Return the [x, y] coordinate for the center point of the cell that contains the specified text.  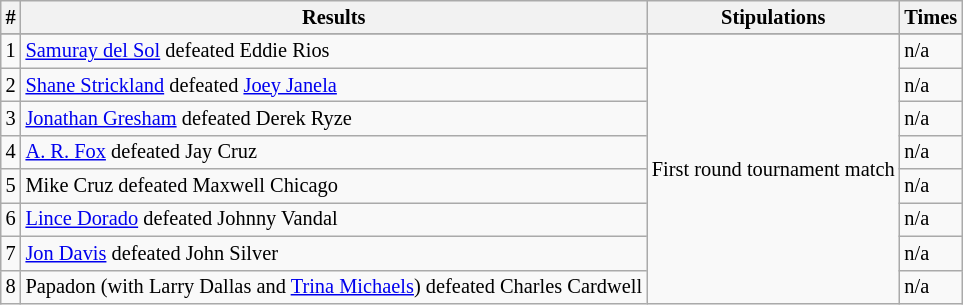
5 [11, 186]
Jonathan Gresham defeated Derek Ryze [334, 118]
First round tournament match [774, 168]
8 [11, 287]
Samuray del Sol defeated Eddie Rios [334, 51]
# [11, 17]
A. R. Fox defeated Jay Cruz [334, 152]
7 [11, 253]
Papadon (with Larry Dallas and Trina Michaels) defeated Charles Cardwell [334, 287]
Times [932, 17]
1 [11, 51]
6 [11, 219]
Lince Dorado defeated Johnny Vandal [334, 219]
4 [11, 152]
Mike Cruz defeated Maxwell Chicago [334, 186]
2 [11, 85]
Shane Strickland defeated Joey Janela [334, 85]
Stipulations [774, 17]
Results [334, 17]
3 [11, 118]
Jon Davis defeated John Silver [334, 253]
